Extract the (x, y) coordinate from the center of the cell holding the provided text.  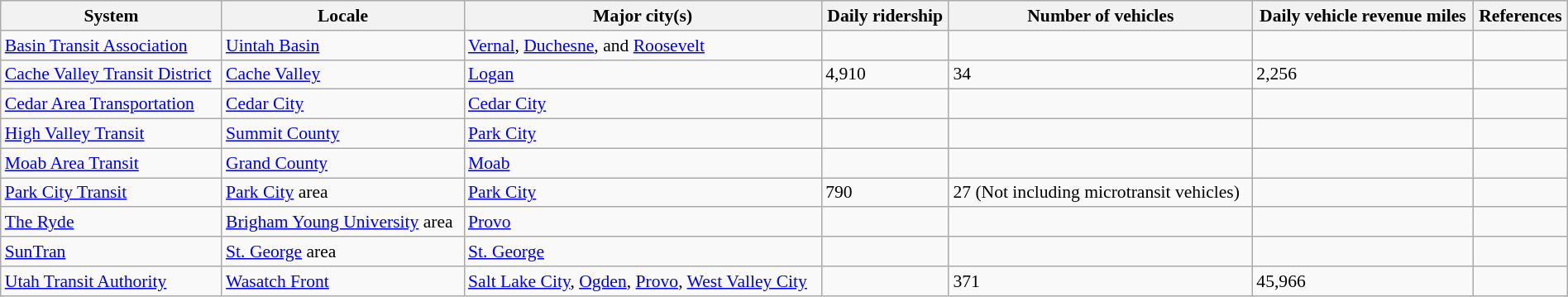
Utah Transit Authority (111, 281)
27 (Not including microtransit vehicles) (1100, 193)
Logan (643, 74)
4,910 (885, 74)
SunTran (111, 251)
790 (885, 193)
System (111, 16)
Wasatch Front (342, 281)
Cache Valley (342, 74)
St. George area (342, 251)
Park City area (342, 193)
45,966 (1363, 281)
Daily vehicle revenue miles (1363, 16)
Grand County (342, 163)
2,256 (1363, 74)
Provo (643, 223)
The Ryde (111, 223)
Moab (643, 163)
St. George (643, 251)
Number of vehicles (1100, 16)
Park City Transit (111, 193)
Salt Lake City, Ogden, Provo, West Valley City (643, 281)
Cache Valley Transit District (111, 74)
Cedar Area Transportation (111, 104)
Summit County (342, 134)
Uintah Basin (342, 46)
Locale (342, 16)
References (1521, 16)
Daily ridership (885, 16)
371 (1100, 281)
Basin Transit Association (111, 46)
Brigham Young University area (342, 223)
Moab Area Transit (111, 163)
Vernal, Duchesne, and Roosevelt (643, 46)
34 (1100, 74)
High Valley Transit (111, 134)
Major city(s) (643, 16)
